Output the [X, Y] coordinate of the center of the cell containing the given text.  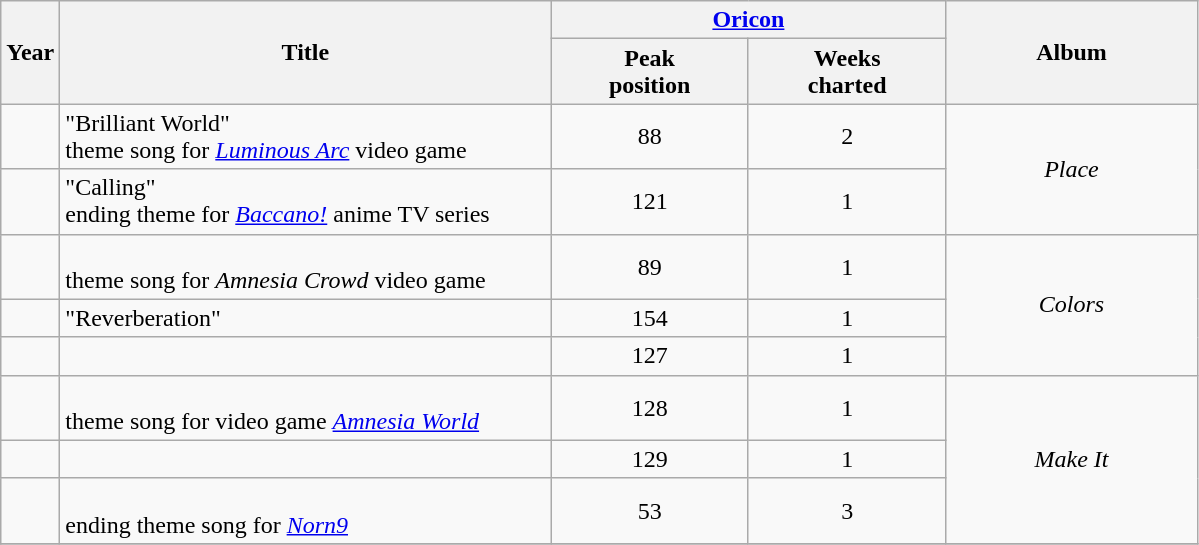
ending theme song for Norn9 [306, 510]
Make It [1072, 459]
3 [847, 510]
88 [650, 136]
154 [650, 318]
128 [650, 408]
53 [650, 510]
Peakposition [650, 72]
Oricon [748, 20]
Title [306, 52]
theme song for Amnesia Crowd video game [306, 266]
Album [1072, 52]
89 [650, 266]
"Brilliant World"theme song for Luminous Arc video game [306, 136]
"Calling" ending theme for Baccano! anime TV series [306, 202]
129 [650, 459]
Year [30, 52]
Place [1072, 169]
"Reverberation" [306, 318]
2 [847, 136]
127 [650, 356]
theme song for video game Amnesia World [306, 408]
121 [650, 202]
Colors [1072, 304]
Weeks charted [847, 72]
